Return [X, Y] of the center of cell containing provided text 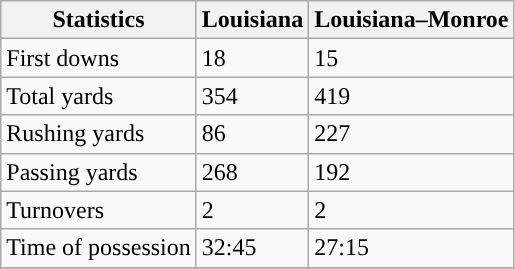
Total yards [99, 96]
Statistics [99, 20]
Louisiana [252, 20]
Passing yards [99, 172]
15 [412, 58]
192 [412, 172]
27:15 [412, 248]
86 [252, 134]
18 [252, 58]
Rushing yards [99, 134]
Turnovers [99, 210]
Time of possession [99, 248]
419 [412, 96]
Louisiana–Monroe [412, 20]
First downs [99, 58]
354 [252, 96]
268 [252, 172]
32:45 [252, 248]
227 [412, 134]
